Detect which cell encompasses the target text, then output its (x, y) center coordinate. 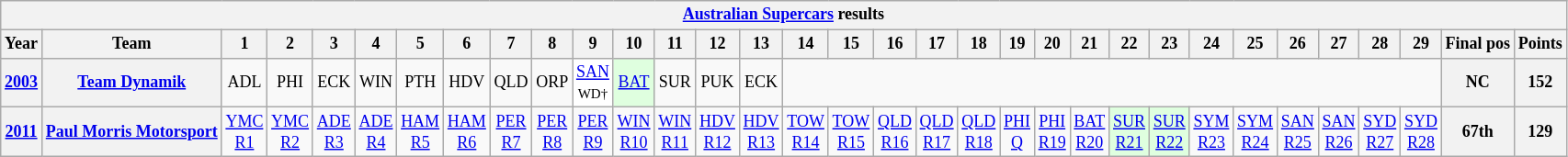
3 (334, 44)
PTH (421, 83)
11 (675, 44)
TOWR15 (851, 132)
21 (1090, 44)
BATR20 (1090, 132)
Australian Supercars results (783, 15)
SYMR24 (1256, 132)
25 (1256, 44)
PERR7 (511, 132)
29 (1421, 44)
HDV (467, 83)
SYMR23 (1211, 132)
Paul Morris Motorsport (131, 132)
PHIQ (1017, 132)
27 (1338, 44)
Points (1540, 44)
HAMR5 (421, 132)
2011 (22, 132)
HDVR12 (718, 132)
17 (937, 44)
WINR11 (675, 132)
SYDR28 (1421, 132)
SURR21 (1130, 132)
BAT (634, 83)
Team Dynamik (131, 83)
Year (22, 44)
HAMR6 (467, 132)
NC (1478, 83)
PHI (290, 83)
5 (421, 44)
6 (467, 44)
YMCR1 (244, 132)
ORP (552, 83)
8 (552, 44)
QLDR17 (937, 132)
QLDR18 (979, 132)
SANR25 (1298, 132)
152 (1540, 83)
QLDR16 (895, 132)
HDVR13 (761, 132)
ADL (244, 83)
4 (376, 44)
23 (1169, 44)
YMCR2 (290, 132)
SUR (675, 83)
129 (1540, 132)
PERR8 (552, 132)
Final pos (1478, 44)
16 (895, 44)
14 (805, 44)
PUK (718, 83)
13 (761, 44)
WIN (376, 83)
10 (634, 44)
28 (1381, 44)
24 (1211, 44)
67th (1478, 132)
7 (511, 44)
1 (244, 44)
PHIR19 (1051, 132)
SANR26 (1338, 132)
26 (1298, 44)
22 (1130, 44)
15 (851, 44)
19 (1017, 44)
ADER3 (334, 132)
QLD (511, 83)
2003 (22, 83)
PERR9 (594, 132)
SURR22 (1169, 132)
12 (718, 44)
20 (1051, 44)
9 (594, 44)
WINR10 (634, 132)
ADER4 (376, 132)
TOWR14 (805, 132)
Team (131, 44)
SYDR27 (1381, 132)
18 (979, 44)
2 (290, 44)
SANWD† (594, 83)
